Detect which cell encompasses the target text, then output its [x, y] center coordinate. 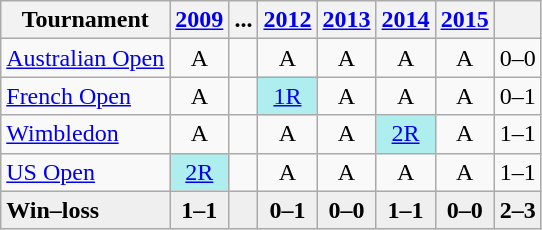
2013 [346, 20]
French Open [86, 96]
2012 [288, 20]
Australian Open [86, 58]
Win–loss [86, 210]
Wimbledon [86, 134]
... [244, 20]
2–3 [518, 210]
1R [288, 96]
Tournament [86, 20]
2014 [406, 20]
2009 [200, 20]
2015 [464, 20]
US Open [86, 172]
